Return [x, y] of the center of cell containing provided text 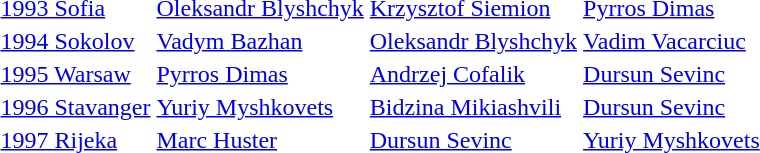
Oleksandr Blyshchyk [473, 41]
Vadym Bazhan [260, 41]
Pyrros Dimas [260, 74]
Andrzej Cofalik [473, 74]
Bidzina Mikiashvili [473, 107]
Yuriy Myshkovets [260, 107]
